Return the [x, y] coordinate for the center point of the cell that contains the specified text.  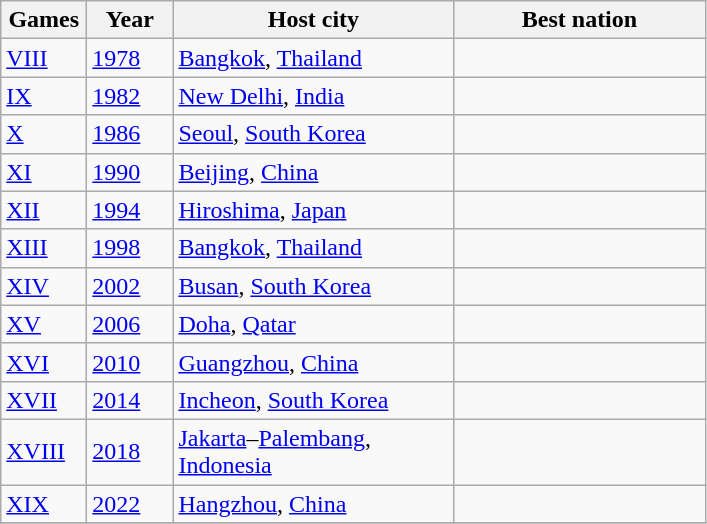
Guangzhou, China [314, 362]
1990 [130, 172]
2006 [130, 324]
2018 [130, 452]
2002 [130, 286]
XVIII [44, 452]
1978 [130, 58]
Doha, Qatar [314, 324]
XVII [44, 400]
XV [44, 324]
VIII [44, 58]
Best nation [580, 20]
2014 [130, 400]
2010 [130, 362]
Games [44, 20]
XI [44, 172]
XIV [44, 286]
Jakarta–Palembang, Indonesia [314, 452]
1986 [130, 134]
XII [44, 210]
Hangzhou, China [314, 503]
XIII [44, 248]
XIX [44, 503]
2022 [130, 503]
Seoul, South Korea [314, 134]
1998 [130, 248]
IX [44, 96]
XVI [44, 362]
Hiroshima, Japan [314, 210]
X [44, 134]
Host city [314, 20]
Busan, South Korea [314, 286]
Incheon, South Korea [314, 400]
New Delhi, India [314, 96]
Beijing, China [314, 172]
1982 [130, 96]
1994 [130, 210]
Year [130, 20]
